Return (x, y) of the center of cell containing provided text 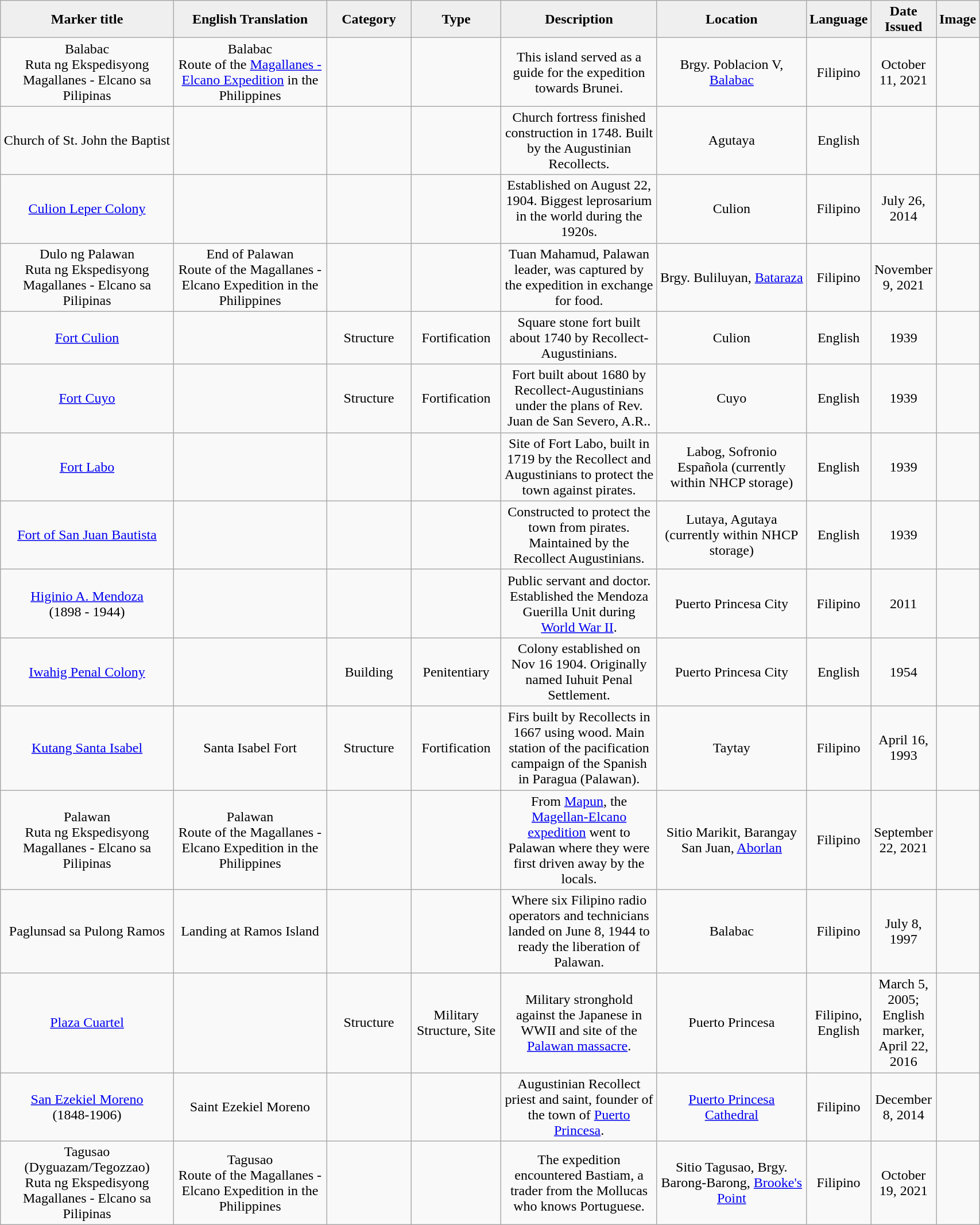
Fort Labo (87, 466)
Labog, Sofronio Española (currently within NHCP storage) (731, 466)
Culion Leper Colony (87, 209)
End of PalawanRoute of the Magallanes - Elcano Expedition in the Philippines (250, 277)
Landing at Ramos Island (250, 932)
July 26, 2014 (904, 209)
PalawanRuta ng Ekspedisyong Magallanes - Elcano sa Pilipinas (87, 840)
BalabacRuta ng Ekspedisyong Magallanes - Elcano sa Pilipinas (87, 72)
Type (456, 20)
From Mapun, the Magellan-Elcano expedition went to Palawan where they were first driven away by the locals. (579, 840)
Fort Cuyo (87, 399)
Fort Culion (87, 338)
Penitentiary (456, 672)
Brgy. Buliluyan, Bataraza (731, 277)
The expedition encountered Bastiam, a trader from the Mollucas who knows Portuguese. (579, 1183)
2011 (904, 603)
BalabacRoute of the Magallanes - Elcano Expedition in the Philippines (250, 72)
Santa Isabel Fort (250, 748)
Saint Ezekiel Moreno (250, 1107)
Building (369, 672)
TagusaoRoute of the Magallanes - Elcano Expedition in the Philippines (250, 1183)
Military stronghold against the Japanese in WWII and site of the Palawan massacre. (579, 1023)
Kutang Santa Isabel (87, 748)
October 19, 2021 (904, 1183)
Brgy. Poblacion V, Balabac (731, 72)
Augustinian Recollect priest and saint, founder of the town of Puerto Princesa. (579, 1107)
Higinio A. Mendoza (1898 - 1944) (87, 603)
Iwahig Penal Colony (87, 672)
Military Structure, Site (456, 1023)
Public servant and doctor. Established the Mendoza Guerilla Unit during World War II. (579, 603)
March 5, 2005; English marker, April 22, 2016 (904, 1023)
Where six Filipino radio operators and technicians landed on June 8, 1944 to ready the liberation of Palawan. (579, 932)
Fort built about 1680 by Recollect-Augustinians under the plans of Rev. Juan de San Severo, A.R.. (579, 399)
Category (369, 20)
Church fortress finished construction in 1748. Built by the Augustinian Recollects. (579, 140)
November 9, 2021 (904, 277)
PalawanRoute of the Magallanes - Elcano Expedition in the Philippines (250, 840)
Puerto Princesa Cathedral (731, 1107)
July 8, 1997 (904, 932)
Sitio Tagusao, Brgy. Barong-Barong, Brooke's Point (731, 1183)
This island served as a guide for the expedition towards Brunei. (579, 72)
Tuan Mahamud, Palawan leader, was captured by the expedition in exchange for food. (579, 277)
Sitio Marikit, Barangay San Juan, Aborlan (731, 840)
Lutaya, Agutaya (currently within NHCP storage) (731, 535)
Tagusao (Dyguazam/Tegozzao)Ruta ng Ekspedisyong Magallanes - Elcano sa Pilipinas (87, 1183)
Colony established on Nov 16 1904. Originally named Iuhuit Penal Settlement. (579, 672)
Image (958, 20)
Agutaya (731, 140)
Date Issued (904, 20)
Dulo ng PalawanRuta ng Ekspedisyong Magallanes - Elcano sa Pilipinas (87, 277)
Constructed to protect the town from pirates. Maintained by the Recollect Augustinians. (579, 535)
Filipino, English (838, 1023)
Square stone fort built about 1740 by Recollect-Augustinians. (579, 338)
Established on August 22, 1904. Biggest leprosarium in the world during the 1920s. (579, 209)
Language (838, 20)
Paglunsad sa Pulong Ramos (87, 932)
Balabac (731, 932)
English Translation (250, 20)
San Ezekiel Moreno (1848-1906) (87, 1107)
Description (579, 20)
April 16, 1993 (904, 748)
Firs built by Recollects in 1667 using wood. Main station of the pacification campaign of the Spanish in Paragua (Palawan). (579, 748)
September 22, 2021 (904, 840)
Taytay (731, 748)
1954 (904, 672)
Church of St. John the Baptist (87, 140)
October 11, 2021 (904, 72)
Cuyo (731, 399)
Plaza Cuartel (87, 1023)
Puerto Princesa (731, 1023)
Fort of San Juan Bautista (87, 535)
Site of Fort Labo, built in 1719 by the Recollect and Augustinians to protect the town against pirates. (579, 466)
Location (731, 20)
Marker title (87, 20)
December 8, 2014 (904, 1107)
